Capture the cell that displays the provided text and extract its (X, Y) central coordinate. 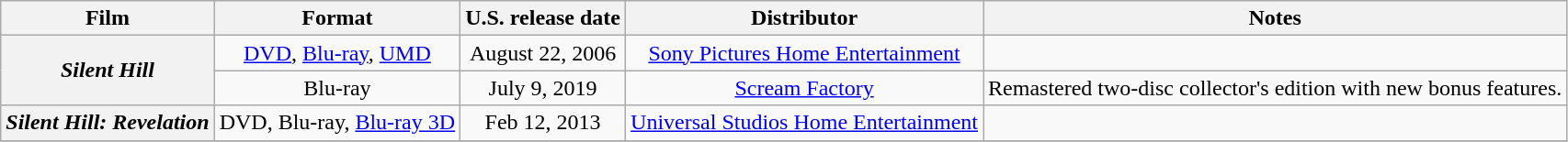
Notes (1276, 18)
Distributor (805, 18)
DVD, Blu-ray, UMD (336, 53)
DVD, Blu-ray, Blu-ray 3D (336, 123)
Format (336, 18)
Universal Studios Home Entertainment (805, 123)
Film (108, 18)
Feb 12, 2013 (543, 123)
July 9, 2019 (543, 88)
Scream Factory (805, 88)
Sony Pictures Home Entertainment (805, 53)
August 22, 2006 (543, 53)
Silent Hill (108, 71)
Blu-ray (336, 88)
U.S. release date (543, 18)
Silent Hill: Revelation (108, 123)
Remastered two-disc collector's edition with new bonus features. (1276, 88)
